Provide the (x, y) coordinate of the cell's center where the given text is located.  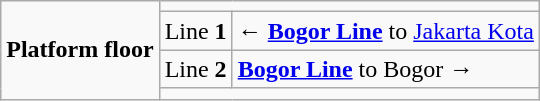
Bogor Line to Bogor → (386, 69)
Line 2 (196, 69)
Platform floor (80, 50)
← Bogor Line to Jakarta Kota (386, 31)
Line 1 (196, 31)
